Return the (x, y) coordinate for the center point of the cell that contains the specified text.  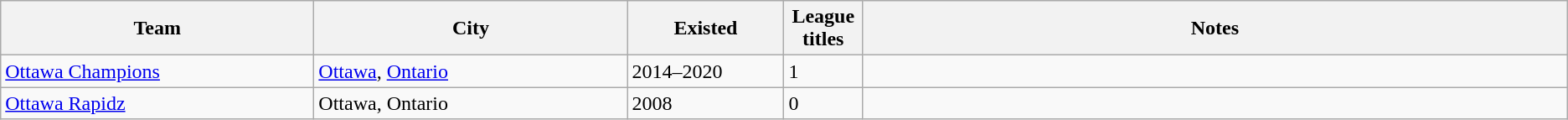
2014–2020 (705, 71)
Existed (705, 29)
League titles (823, 29)
Team (157, 29)
Ottawa Rapidz (157, 103)
Ottawa Champions (157, 71)
0 (823, 103)
City (471, 29)
1 (823, 71)
Notes (1215, 29)
2008 (705, 103)
